Determine the [x, y] coordinate at the center of the cell enclosing the given text.  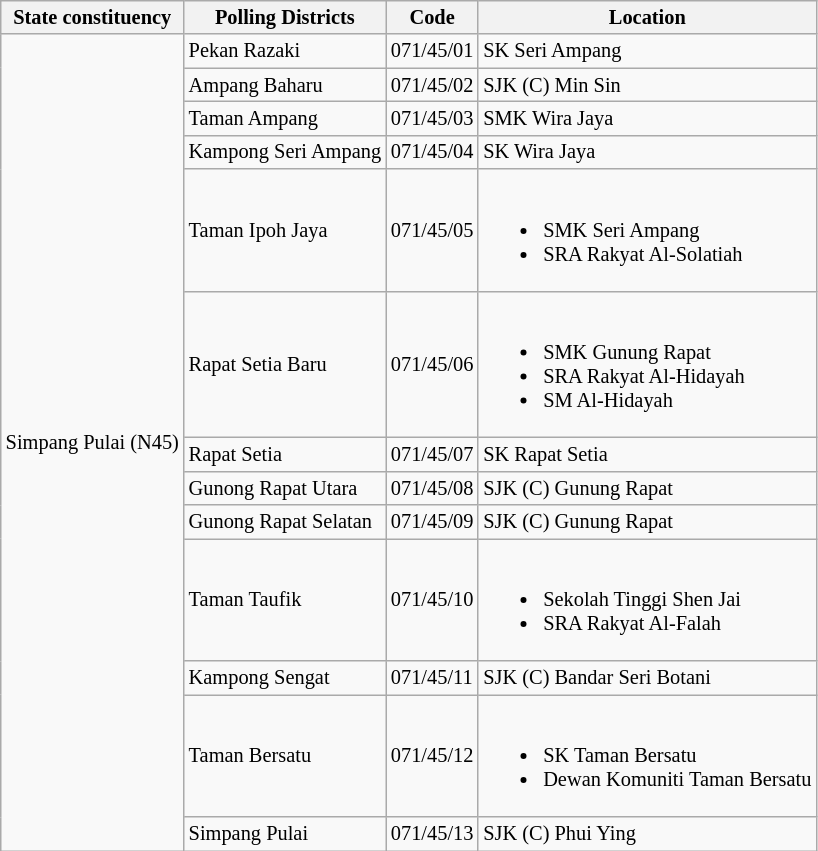
Polling Districts [285, 17]
Gunong Rapat Selatan [285, 522]
Ampang Baharu [285, 85]
071/45/09 [432, 522]
Rapat Setia [285, 455]
SMK Wira Jaya [647, 118]
Gunong Rapat Utara [285, 488]
SMK Gunung RapatSRA Rakyat Al-HidayahSM Al-Hidayah [647, 364]
SMK Seri AmpangSRA Rakyat Al-Solatiah [647, 230]
SK Wira Jaya [647, 152]
Location [647, 17]
071/45/11 [432, 678]
071/45/07 [432, 455]
SJK (C) Bandar Seri Botani [647, 678]
071/45/06 [432, 364]
SK Seri Ampang [647, 51]
SK Taman BersatuDewan Komuniti Taman Bersatu [647, 756]
Rapat Setia Baru [285, 364]
Code [432, 17]
071/45/04 [432, 152]
Pekan Razaki [285, 51]
071/45/10 [432, 599]
071/45/02 [432, 85]
071/45/01 [432, 51]
071/45/13 [432, 834]
Sekolah Tinggi Shen JaiSRA Rakyat Al-Falah [647, 599]
Taman Bersatu [285, 756]
SJK (C) Min Sin [647, 85]
071/45/08 [432, 488]
Taman Ipoh Jaya [285, 230]
Kampong Sengat [285, 678]
SK Rapat Setia [647, 455]
State constituency [92, 17]
071/45/03 [432, 118]
Simpang Pulai [285, 834]
Simpang Pulai (N45) [92, 442]
Kampong Seri Ampang [285, 152]
Taman Ampang [285, 118]
071/45/05 [432, 230]
071/45/12 [432, 756]
Taman Taufik [285, 599]
SJK (C) Phui Ying [647, 834]
